From the cell containing the given text, extract its center point as [X, Y] coordinate. 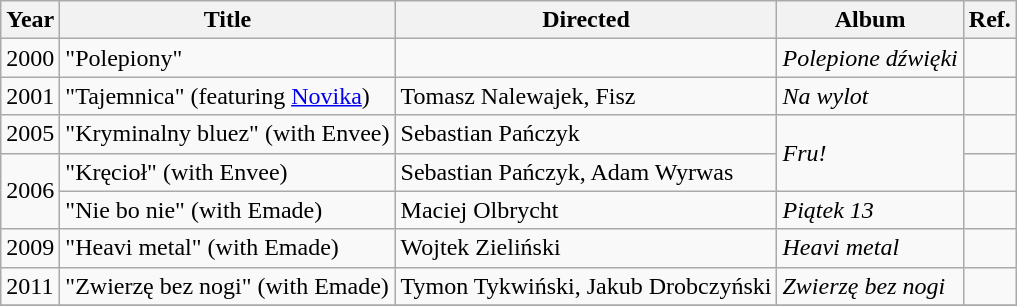
2011 [30, 286]
2006 [30, 191]
Zwierzę bez nogi [870, 286]
Na wylot [870, 96]
Heavi metal [870, 248]
Piątek 13 [870, 210]
Directed [586, 20]
2005 [30, 134]
Ref. [990, 20]
Sebastian Pańczyk [586, 134]
"Tajemnica" (featuring Novika) [228, 96]
2000 [30, 58]
"Zwierzę bez nogi" (with Emade) [228, 286]
2001 [30, 96]
"Nie bo nie" (with Emade) [228, 210]
Tomasz Nalewajek, Fisz [586, 96]
Polepione dźwięki [870, 58]
"Heavi metal" (with Emade) [228, 248]
Title [228, 20]
"Polepiony" [228, 58]
Maciej Olbrycht [586, 210]
Wojtek Zieliński [586, 248]
Year [30, 20]
"Kręcioł" (with Envee) [228, 172]
Album [870, 20]
"Kryminalny bluez" (with Envee) [228, 134]
2009 [30, 248]
Sebastian Pańczyk, Adam Wyrwas [586, 172]
Fru! [870, 153]
Tymon Tykwiński, Jakub Drobczyński [586, 286]
